Return [X, Y] of the center of cell containing provided text 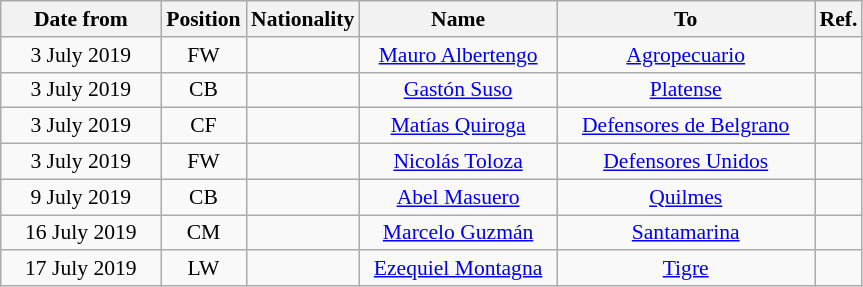
Marcelo Guzmán [458, 233]
Position [204, 19]
Platense [686, 90]
Date from [81, 19]
Nationality [302, 19]
Defensores de Belgrano [686, 126]
Quilmes [686, 197]
Santamarina [686, 233]
Ezequiel Montagna [458, 269]
Abel Masuero [458, 197]
Nicolás Toloza [458, 162]
9 July 2019 [81, 197]
LW [204, 269]
Name [458, 19]
Tigre [686, 269]
Agropecuario [686, 55]
16 July 2019 [81, 233]
CF [204, 126]
17 July 2019 [81, 269]
Matías Quiroga [458, 126]
Gastón Suso [458, 90]
Ref. [839, 19]
Defensores Unidos [686, 162]
CM [204, 233]
To [686, 19]
Mauro Albertengo [458, 55]
